For the text-containing cell, return its midpoint in (x, y) coordinate format. 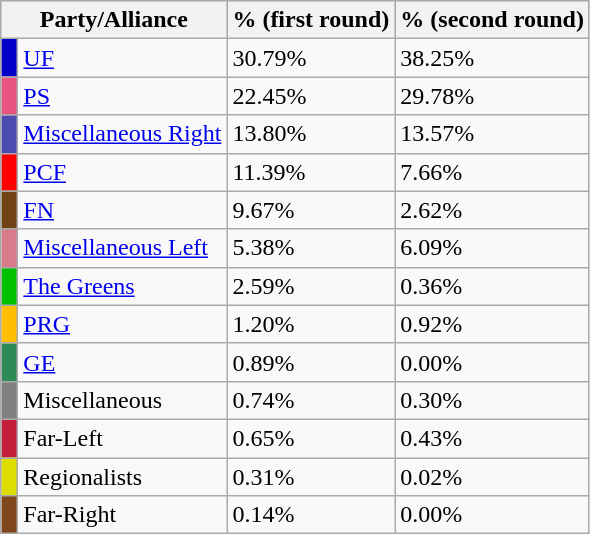
Regionalists (122, 477)
Far-Right (122, 515)
5.38% (311, 248)
0.30% (492, 400)
The Greens (122, 286)
% (second round) (492, 20)
2.62% (492, 210)
0.14% (311, 515)
22.45% (311, 96)
1.20% (311, 324)
38.25% (492, 58)
GE (122, 362)
0.02% (492, 477)
7.66% (492, 172)
30.79% (311, 58)
UF (122, 58)
2.59% (311, 286)
0.43% (492, 438)
0.74% (311, 400)
Miscellaneous Left (122, 248)
13.57% (492, 134)
% (first round) (311, 20)
0.89% (311, 362)
13.80% (311, 134)
6.09% (492, 248)
11.39% (311, 172)
0.31% (311, 477)
Far-Left (122, 438)
29.78% (492, 96)
PRG (122, 324)
Party/Alliance (114, 20)
0.36% (492, 286)
PCF (122, 172)
0.92% (492, 324)
FN (122, 210)
9.67% (311, 210)
Miscellaneous Right (122, 134)
Miscellaneous (122, 400)
PS (122, 96)
0.65% (311, 438)
